Find where the given text appears and provide that cell's center as [x, y] coordinate. 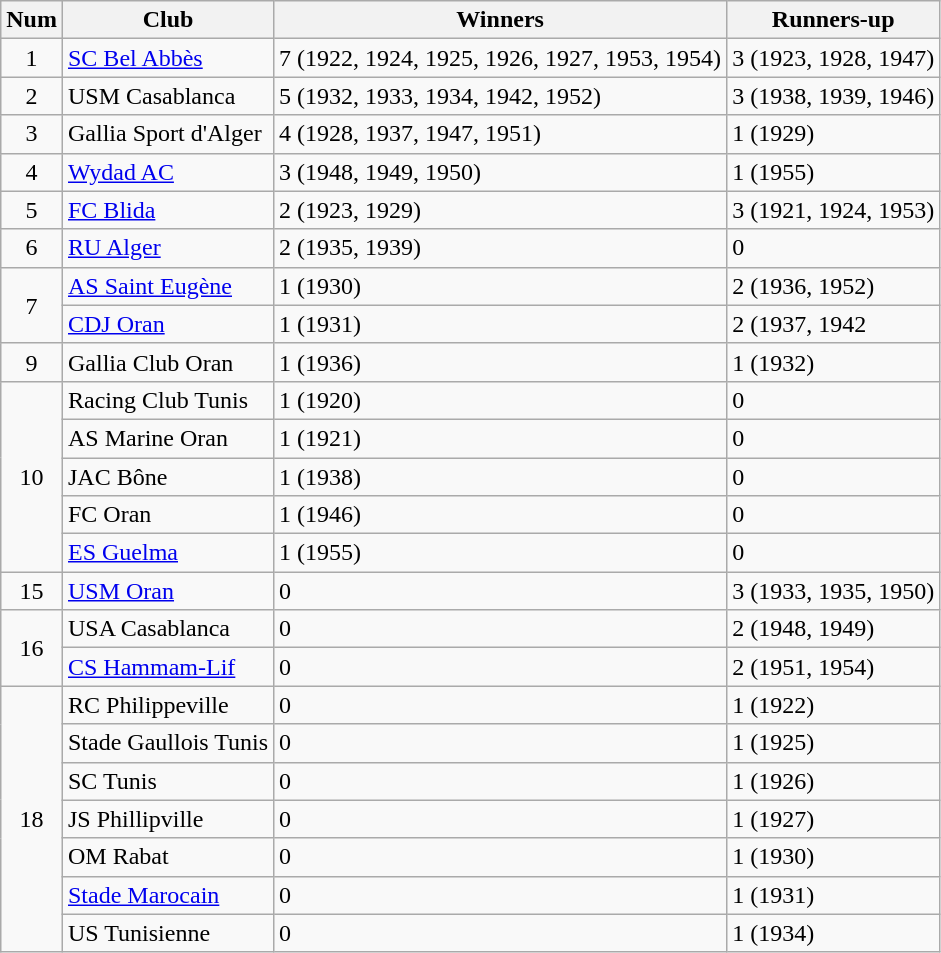
1 (1921) [500, 438]
2 (1937, 1942 [834, 324]
JS Phillipville [168, 819]
3 [32, 134]
16 [32, 648]
1 (1936) [500, 362]
1 (1922) [834, 705]
Stade Gaullois Tunis [168, 743]
USA Casablanca [168, 629]
5 [32, 210]
3 (1938, 1939, 1946) [834, 96]
1 (1934) [834, 933]
1 (1938) [500, 477]
CDJ Oran [168, 324]
18 [32, 819]
Racing Club Tunis [168, 400]
9 [32, 362]
FC Oran [168, 515]
Stade Marocain [168, 895]
Runners-up [834, 20]
2 [32, 96]
US Tunisienne [168, 933]
3 (1933, 1935, 1950) [834, 591]
USM Casablanca [168, 96]
3 (1948, 1949, 1950) [500, 172]
10 [32, 476]
USM Oran [168, 591]
CS Hammam-Lif [168, 667]
6 [32, 248]
RC Philippeville [168, 705]
1 (1927) [834, 819]
4 (1928, 1937, 1947, 1951) [500, 134]
1 (1929) [834, 134]
2 (1951, 1954) [834, 667]
Gallia Club Oran [168, 362]
1 (1926) [834, 781]
RU Alger [168, 248]
Gallia Sport d'Alger [168, 134]
1 (1920) [500, 400]
SC Bel Abbès [168, 58]
3 (1923, 1928, 1947) [834, 58]
ES Guelma [168, 553]
7 (1922, 1924, 1925, 1926, 1927, 1953, 1954) [500, 58]
2 (1948, 1949) [834, 629]
15 [32, 591]
JAC Bône [168, 477]
AS Marine Oran [168, 438]
5 (1932, 1933, 1934, 1942, 1952) [500, 96]
2 (1936, 1952) [834, 286]
OM Rabat [168, 857]
4 [32, 172]
1 (1925) [834, 743]
3 (1921, 1924, 1953) [834, 210]
FC Blida [168, 210]
2 (1935, 1939) [500, 248]
1 (1932) [834, 362]
Num [32, 20]
7 [32, 305]
2 (1923, 1929) [500, 210]
Wydad AC [168, 172]
1 [32, 58]
1 (1946) [500, 515]
Winners [500, 20]
SC Tunis [168, 781]
Club [168, 20]
AS Saint Eugène [168, 286]
